From the cell containing the given text, extract its center point as [X, Y] coordinate. 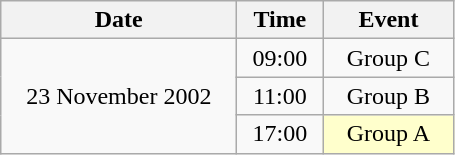
Time [280, 20]
11:00 [280, 96]
23 November 2002 [119, 96]
Group C [388, 58]
17:00 [280, 134]
Event [388, 20]
Group A [388, 134]
Group B [388, 96]
09:00 [280, 58]
Date [119, 20]
